From the cell containing the given text, extract its center point as (x, y) coordinate. 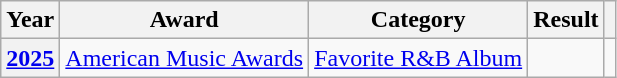
Year (30, 20)
2025 (30, 58)
Favorite R&B Album (418, 58)
Award (184, 20)
Category (418, 20)
American Music Awards (184, 58)
Result (566, 20)
